Pinpoint the cell where the given text exists, returning its (X, Y) midpoint coordinate. 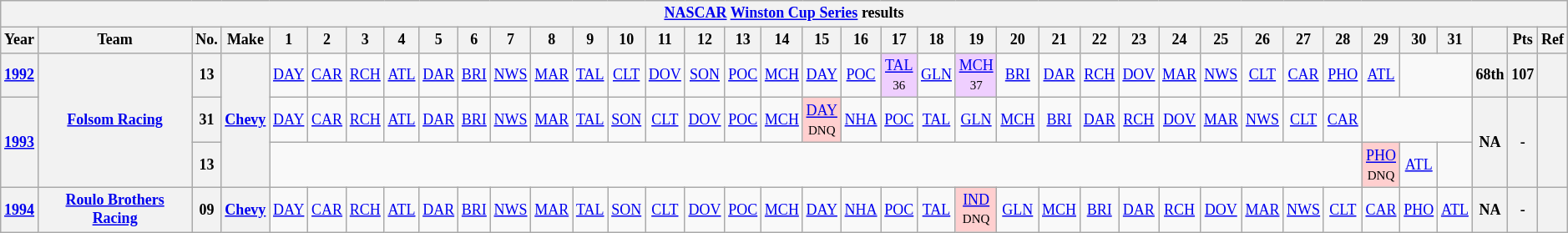
1994 (20, 210)
DAYDNQ (822, 120)
25 (1221, 40)
16 (861, 40)
5 (439, 40)
1993 (20, 142)
Make (245, 40)
17 (899, 40)
7 (511, 40)
28 (1343, 40)
26 (1262, 40)
22 (1099, 40)
TAL36 (899, 75)
30 (1419, 40)
6 (474, 40)
24 (1180, 40)
12 (705, 40)
2 (327, 40)
1992 (20, 75)
3 (365, 40)
14 (782, 40)
20 (1018, 40)
1 (289, 40)
MCH37 (976, 75)
Team (114, 40)
Pts (1523, 40)
10 (626, 40)
No. (207, 40)
19 (976, 40)
Year (20, 40)
Roulo Brothers Racing (114, 210)
18 (937, 40)
09 (207, 210)
21 (1060, 40)
23 (1139, 40)
Folsom Racing (114, 120)
29 (1381, 40)
8 (552, 40)
NASCAR Winston Cup Series results (784, 13)
11 (665, 40)
107 (1523, 75)
4 (402, 40)
15 (822, 40)
9 (590, 40)
PHODNQ (1381, 165)
INDDNQ (976, 210)
68th (1490, 75)
Ref (1553, 40)
27 (1304, 40)
